Pinpoint the cell where the given text exists, returning its (x, y) midpoint coordinate. 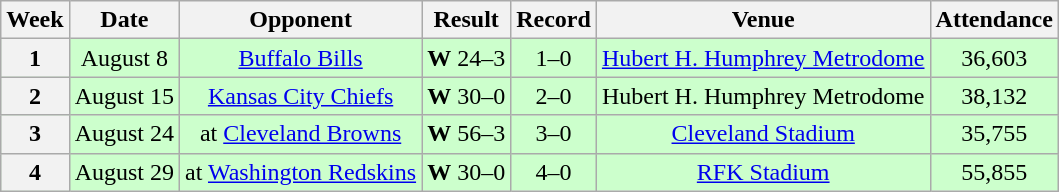
Venue (763, 20)
at Cleveland Browns (301, 134)
1–0 (554, 58)
August 24 (124, 134)
3–0 (554, 134)
August 15 (124, 96)
4–0 (554, 172)
3 (35, 134)
W 56–3 (466, 134)
2–0 (554, 96)
4 (35, 172)
at Washington Redskins (301, 172)
Cleveland Stadium (763, 134)
55,855 (994, 172)
W 24–3 (466, 58)
38,132 (994, 96)
35,755 (994, 134)
Week (35, 20)
August 8 (124, 58)
Record (554, 20)
Opponent (301, 20)
August 29 (124, 172)
Result (466, 20)
36,603 (994, 58)
1 (35, 58)
2 (35, 96)
Kansas City Chiefs (301, 96)
Attendance (994, 20)
RFK Stadium (763, 172)
Date (124, 20)
Buffalo Bills (301, 58)
